Find where the given text appears and provide that cell's center as (x, y) coordinate. 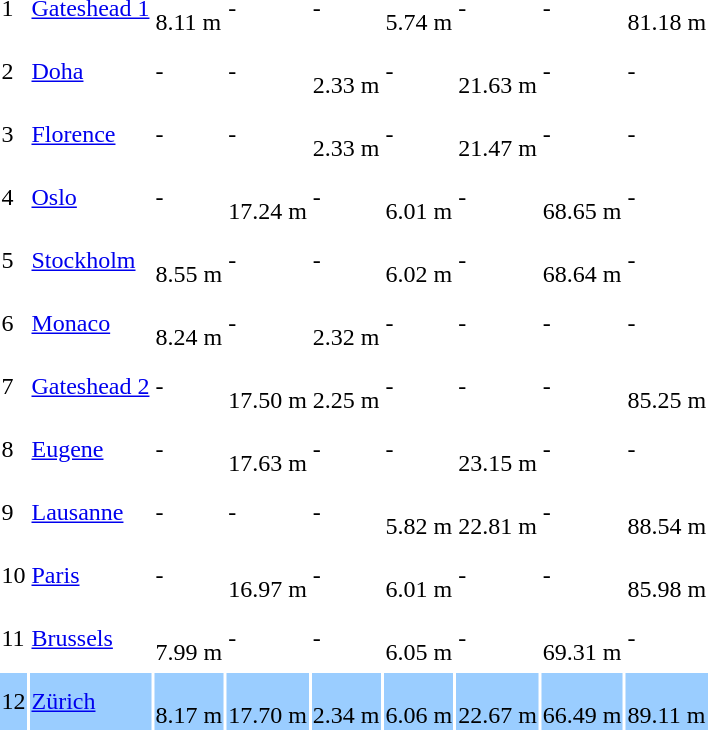
2.25 m (346, 386)
Florence (90, 134)
Zürich (90, 702)
2 (14, 72)
17.50 m (268, 386)
8.24 m (189, 324)
Doha (90, 72)
Eugene (90, 450)
7.99 m (189, 638)
16.97 m (268, 576)
Lausanne (90, 512)
68.65 m (582, 198)
6.06 m (419, 702)
Stockholm (90, 260)
8.17 m (189, 702)
Oslo (90, 198)
9 (14, 512)
21.47 m (498, 134)
6.02 m (419, 260)
Paris (90, 576)
10 (14, 576)
68.64 m (582, 260)
6.05 m (419, 638)
8 (14, 450)
17.70 m (268, 702)
69.31 m (582, 638)
17.24 m (268, 198)
89.11 m (667, 702)
6 (14, 324)
22.81 m (498, 512)
85.98 m (667, 576)
11 (14, 638)
22.67 m (498, 702)
88.54 m (667, 512)
2.32 m (346, 324)
5 (14, 260)
23.15 m (498, 450)
8.55 m (189, 260)
12 (14, 702)
Gateshead 2 (90, 386)
66.49 m (582, 702)
7 (14, 386)
3 (14, 134)
4 (14, 198)
85.25 m (667, 386)
17.63 m (268, 450)
5.82 m (419, 512)
Brussels (90, 638)
Monaco (90, 324)
21.63 m (498, 72)
2.34 m (346, 702)
